Provide the (x, y) coordinate of the cell's center where the given text is located.  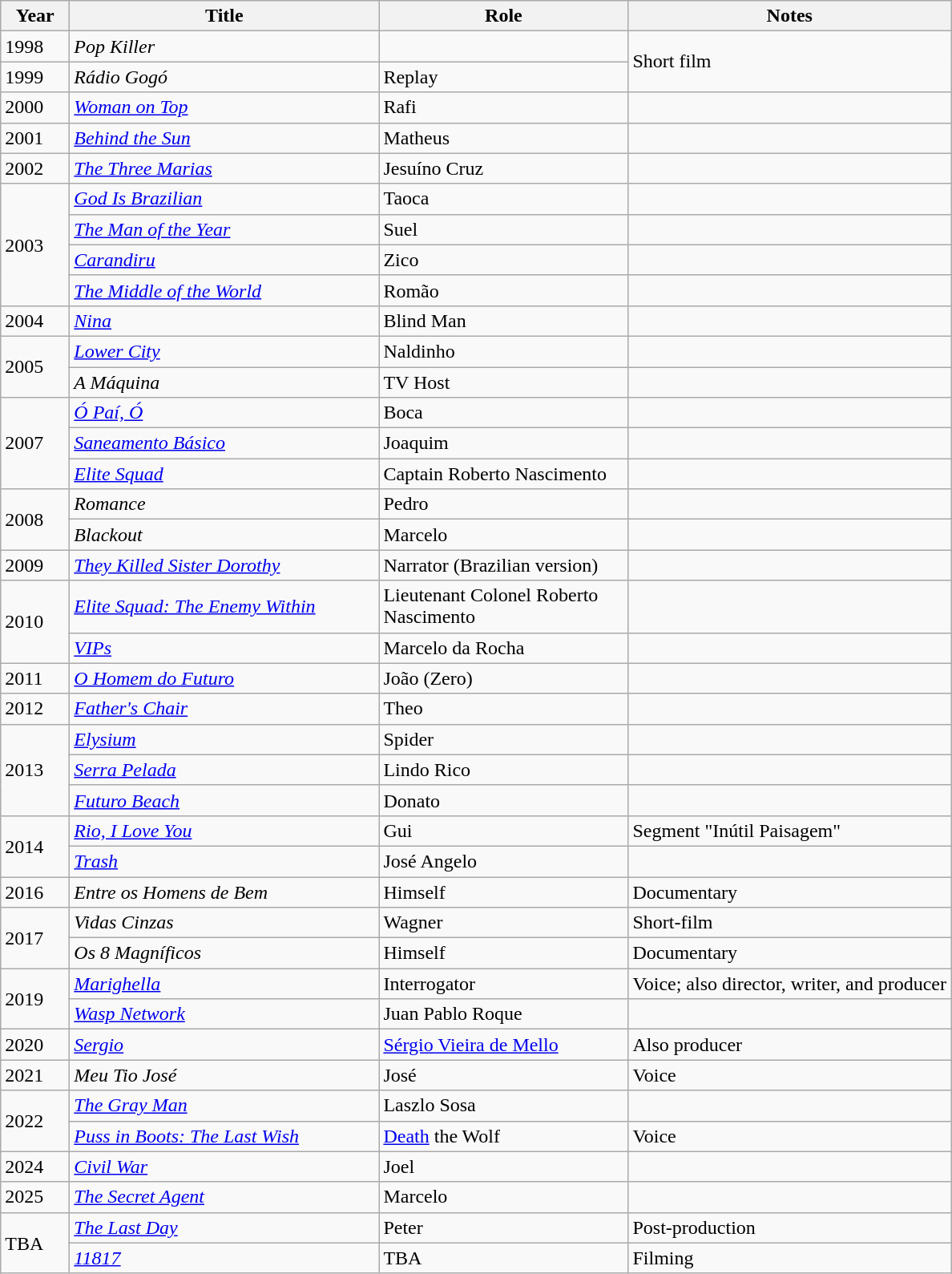
Joel (503, 1167)
Narrator (Brazilian version) (503, 565)
Captain Roberto Nascimento (503, 474)
Notes (790, 16)
Romance (224, 504)
Filming (790, 1258)
Elite Squad (224, 474)
2021 (35, 1075)
God Is Brazilian (224, 199)
Wasp Network (224, 1014)
Year (35, 16)
Rafi (503, 107)
Peter (503, 1227)
Death the Wolf (503, 1136)
Taoca (503, 199)
Role (503, 16)
Father's Chair (224, 709)
Laszlo Sosa (503, 1106)
Behind the Sun (224, 138)
Lindo Rico (503, 770)
José (503, 1075)
1999 (35, 77)
Pedro (503, 504)
Trash (224, 861)
2012 (35, 709)
Short-film (790, 923)
Sergio (224, 1045)
2017 (35, 938)
2007 (35, 443)
Elite Squad: The Enemy Within (224, 606)
2008 (35, 520)
A Máquina (224, 382)
TV Host (503, 382)
2003 (35, 245)
2010 (35, 622)
2011 (35, 678)
Interrogator (503, 984)
Joaquim (503, 443)
Naldinho (503, 351)
2022 (35, 1121)
Segment "Inútil Paisagem" (790, 831)
Blind Man (503, 321)
Short film (790, 62)
Woman on Top (224, 107)
Wagner (503, 923)
2005 (35, 366)
2001 (35, 138)
The Gray Man (224, 1106)
Meu Tio José (224, 1075)
Jesuíno Cruz (503, 168)
2019 (35, 999)
Lieutenant Colonel Roberto Nascimento (503, 606)
Rio, I Love You (224, 831)
The Middle of the World (224, 290)
Blackout (224, 535)
Saneamento Básico (224, 443)
Spider (503, 739)
2016 (35, 892)
Title (224, 16)
Rádio Gogó (224, 77)
Post-production (790, 1227)
Carandiru (224, 260)
Replay (503, 77)
Civil War (224, 1167)
Donato (503, 800)
Os 8 Magníficos (224, 953)
Gui (503, 831)
Elysium (224, 739)
2014 (35, 846)
Lower City (224, 351)
2025 (35, 1197)
The Man of the Year (224, 229)
2002 (35, 168)
Marighella (224, 984)
Entre os Homens de Bem (224, 892)
Matheus (503, 138)
2020 (35, 1045)
Boca (503, 413)
Vidas Cinzas (224, 923)
2009 (35, 565)
Voice; also director, writer, and producer (790, 984)
Theo (503, 709)
The Secret Agent (224, 1197)
Futuro Beach (224, 800)
2004 (35, 321)
Romão (503, 290)
Marcelo da Rocha (503, 648)
The Three Marias (224, 168)
2024 (35, 1167)
Ó Paí, Ó (224, 413)
João (Zero) (503, 678)
2013 (35, 770)
2000 (35, 107)
Sérgio Vieira de Mello (503, 1045)
The Last Day (224, 1227)
Zico (503, 260)
Juan Pablo Roque (503, 1014)
11817 (224, 1258)
Suel (503, 229)
Nina (224, 321)
Puss in Boots: The Last Wish (224, 1136)
José Angelo (503, 861)
Pop Killer (224, 47)
They Killed Sister Dorothy (224, 565)
Also producer (790, 1045)
1998 (35, 47)
VIPs (224, 648)
Serra Pelada (224, 770)
O Homem do Futuro (224, 678)
